Identify which cell holds the provided text, then report its (X, Y) central coordinate. 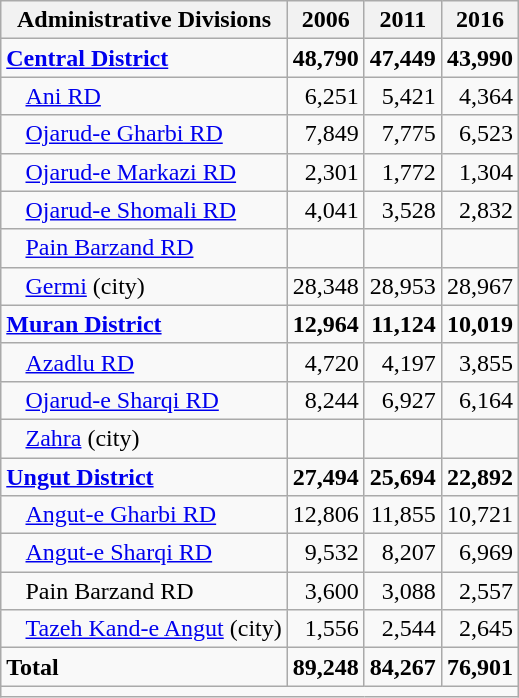
Tazeh Kand-e Angut (city) (144, 629)
Muran District (144, 324)
3,528 (402, 210)
10,721 (480, 515)
12,806 (326, 515)
2,544 (402, 629)
9,532 (326, 553)
2006 (326, 20)
84,267 (402, 667)
Ojarud-e Sharqi RD (144, 400)
25,694 (402, 477)
2,557 (480, 591)
76,901 (480, 667)
8,244 (326, 400)
3,088 (402, 591)
Germi (city) (144, 286)
Central District (144, 58)
4,197 (402, 362)
28,953 (402, 286)
Ungut District (144, 477)
Ani RD (144, 96)
Angut-e Sharqi RD (144, 553)
2,832 (480, 210)
8,207 (402, 553)
1,304 (480, 172)
89,248 (326, 667)
1,556 (326, 629)
5,421 (402, 96)
Ojarud-e Shomali RD (144, 210)
2,645 (480, 629)
12,964 (326, 324)
28,967 (480, 286)
6,927 (402, 400)
6,251 (326, 96)
6,523 (480, 134)
4,364 (480, 96)
4,720 (326, 362)
6,164 (480, 400)
47,449 (402, 58)
2016 (480, 20)
48,790 (326, 58)
Ojarud-e Gharbi RD (144, 134)
2,301 (326, 172)
2011 (402, 20)
6,969 (480, 553)
11,124 (402, 324)
27,494 (326, 477)
43,990 (480, 58)
Total (144, 667)
3,600 (326, 591)
11,855 (402, 515)
Zahra (city) (144, 438)
Ojarud-e Markazi RD (144, 172)
Angut-e Gharbi RD (144, 515)
10,019 (480, 324)
7,849 (326, 134)
28,348 (326, 286)
22,892 (480, 477)
1,772 (402, 172)
Azadlu RD (144, 362)
4,041 (326, 210)
Administrative Divisions (144, 20)
3,855 (480, 362)
7,775 (402, 134)
